From the cell containing the given text, extract its center point as [X, Y] coordinate. 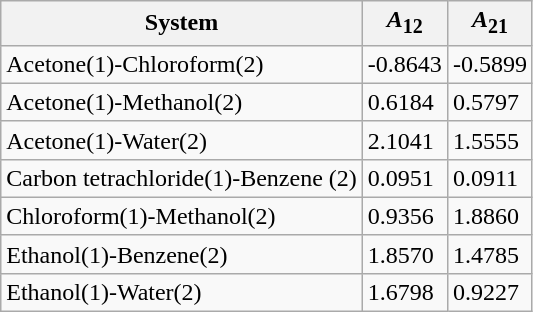
System [182, 23]
0.9356 [404, 216]
1.8860 [490, 216]
Ethanol(1)-Water(2) [182, 292]
1.4785 [490, 254]
A12 [404, 23]
-0.5899 [490, 64]
1.8570 [404, 254]
Acetone(1)-Chloroform(2) [182, 64]
2.1041 [404, 140]
Ethanol(1)-Benzene(2) [182, 254]
A21 [490, 23]
Acetone(1)-Water(2) [182, 140]
0.0911 [490, 178]
0.0951 [404, 178]
Acetone(1)-Methanol(2) [182, 102]
0.9227 [490, 292]
0.6184 [404, 102]
0.5797 [490, 102]
Carbon tetrachloride(1)-Benzene (2) [182, 178]
1.5555 [490, 140]
1.6798 [404, 292]
Chloroform(1)-Methanol(2) [182, 216]
-0.8643 [404, 64]
